Locate the cell with the specified text and output its (X, Y) center coordinate. 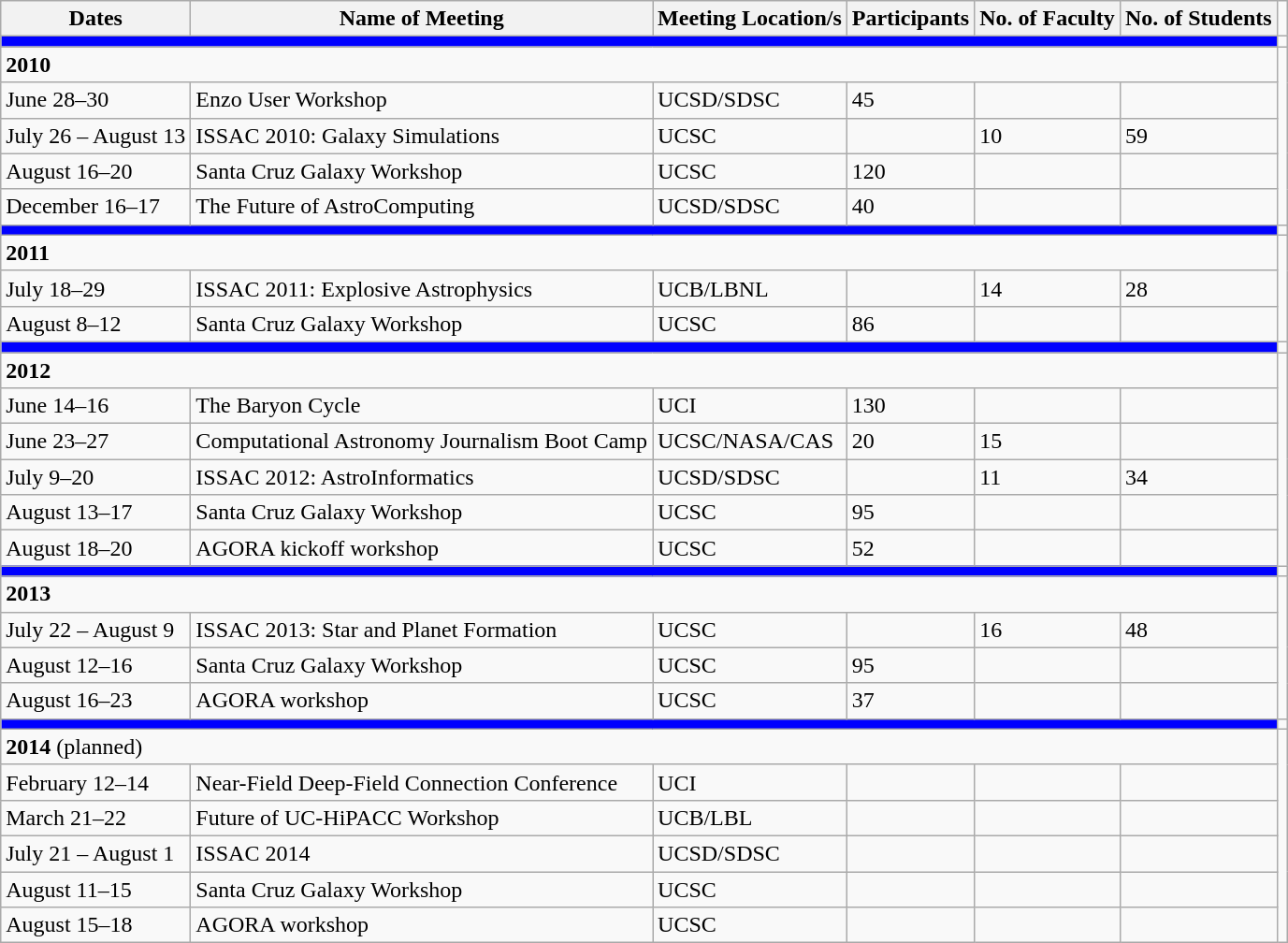
August 8–12 (95, 324)
July 21 – August 1 (95, 853)
July 9–20 (95, 477)
15 (1048, 442)
Name of Meeting (422, 19)
45 (910, 100)
2014 (planned) (639, 747)
UCB/LBNL (750, 288)
40 (910, 207)
52 (910, 548)
Enzo User Workshop (422, 100)
August 12–16 (95, 665)
August 16–20 (95, 171)
July 26 – August 13 (95, 136)
10 (1048, 136)
Future of UC-HiPACC Workshop (422, 818)
37 (910, 701)
UCSC/NASA/CAS (750, 442)
11 (1048, 477)
2012 (639, 370)
Dates (95, 19)
June 23–27 (95, 442)
Meeting Location/s (750, 19)
130 (910, 406)
August 16–23 (95, 701)
2013 (639, 594)
Near-Field Deep-Field Connection Conference (422, 782)
2011 (639, 253)
July 22 – August 9 (95, 630)
June 14–16 (95, 406)
120 (910, 171)
14 (1048, 288)
28 (1198, 288)
20 (910, 442)
ISSAC 2013: Star and Planet Formation (422, 630)
June 28–30 (95, 100)
ISSAC 2012: AstroInformatics (422, 477)
August 13–17 (95, 513)
The Future of AstroComputing (422, 207)
ISSAC 2010: Galaxy Simulations (422, 136)
Participants (910, 19)
No. of Students (1198, 19)
2010 (639, 65)
ISSAC 2014 (422, 853)
August 11–15 (95, 890)
August 15–18 (95, 925)
AGORA kickoff workshop (422, 548)
86 (910, 324)
48 (1198, 630)
16 (1048, 630)
December 16–17 (95, 207)
March 21–22 (95, 818)
Computational Astronomy Journalism Boot Camp (422, 442)
No. of Faculty (1048, 19)
February 12–14 (95, 782)
July 18–29 (95, 288)
The Baryon Cycle (422, 406)
59 (1198, 136)
August 18–20 (95, 548)
34 (1198, 477)
UCB/LBL (750, 818)
ISSAC 2011: Explosive Astrophysics (422, 288)
